From the cell containing the given text, extract its center point as [X, Y] coordinate. 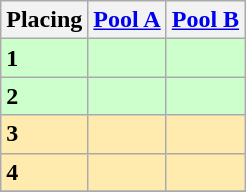
Placing [44, 20]
4 [44, 172]
3 [44, 134]
Pool A [127, 20]
Pool B [205, 20]
1 [44, 58]
2 [44, 96]
